Scan for the cell matching the given text and deliver its [x, y] coordinate at center. 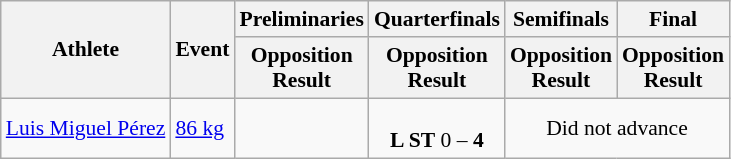
Did not advance [617, 128]
Quarterfinals [437, 19]
Final [673, 19]
Semifinals [561, 19]
86 kg [202, 128]
Luis Miguel Pérez [86, 128]
Event [202, 50]
Athlete [86, 50]
Preliminaries [301, 19]
L ST 0 – 4 [437, 128]
